Detect which cell encompasses the target text, then output its (x, y) center coordinate. 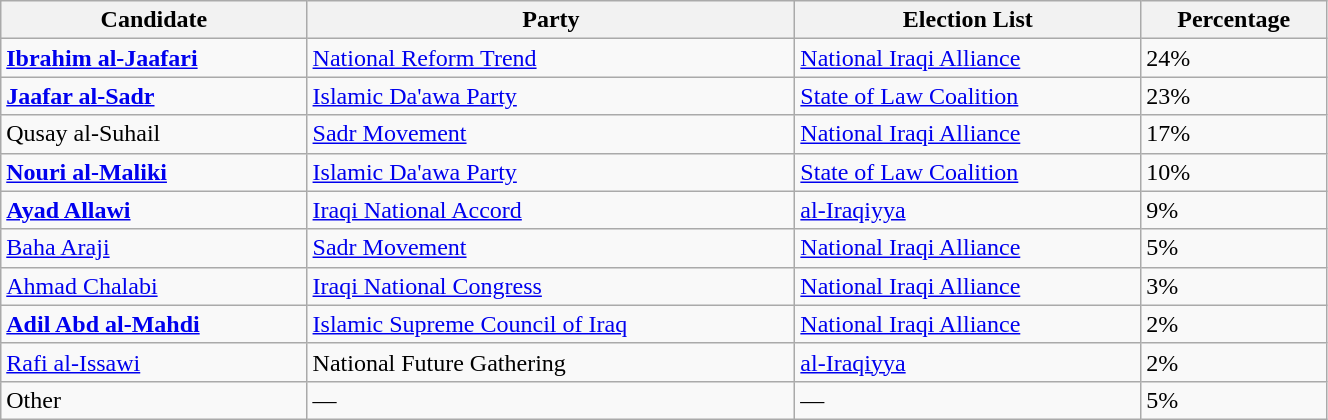
National Future Gathering (551, 362)
National Reform Trend (551, 58)
Ibrahim al-Jaafari (154, 58)
Ayad Allawi (154, 210)
Candidate (154, 20)
24% (1234, 58)
Nouri al-Maliki (154, 172)
3% (1234, 286)
Baha Araji (154, 248)
9% (1234, 210)
Percentage (1234, 20)
10% (1234, 172)
17% (1234, 134)
Qusay al-Suhail (154, 134)
Party (551, 20)
Iraqi National Congress (551, 286)
Islamic Supreme Council of Iraq (551, 324)
Iraqi National Accord (551, 210)
Jaafar al-Sadr (154, 96)
Election List (968, 20)
Rafi al-Issawi (154, 362)
Other (154, 400)
23% (1234, 96)
Ahmad Chalabi (154, 286)
Adil Abd al-Mahdi (154, 324)
